Find where the given text appears and provide that cell's center as [X, Y] coordinate. 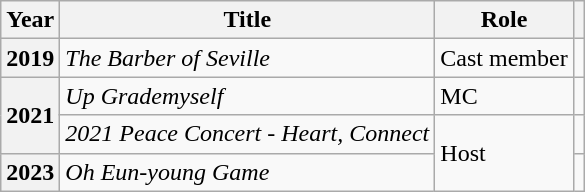
The Barber of Seville [248, 58]
Year [30, 20]
Role [504, 20]
2021 [30, 115]
2019 [30, 58]
2023 [30, 172]
Oh Eun-young Game [248, 172]
Host [504, 153]
MC [504, 96]
Title [248, 20]
2021 Peace Concert - Heart, Connect [248, 134]
Cast member [504, 58]
Up Grademyself [248, 96]
